Locate the cell with the specified text and output its (X, Y) center coordinate. 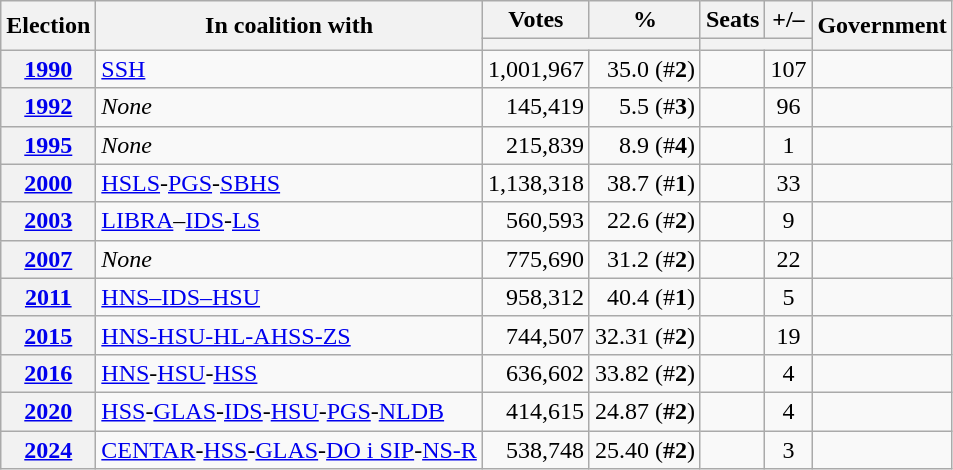
9 (788, 221)
CENTAR-HSS-GLAS-DO i SIP-NS-R (290, 449)
22.6 (#2) (644, 221)
In coalition with (290, 26)
1990 (48, 69)
HNS–IDS–HSU (290, 297)
HNS-HSU-HL-AHSS-ZS (290, 335)
2007 (48, 259)
33 (788, 183)
560,593 (536, 221)
1 (788, 145)
HNS-HSU-HSS (290, 373)
32.31 (#2) (644, 335)
+/– (788, 20)
538,748 (536, 449)
775,690 (536, 259)
5.5 (#3) (644, 107)
1,138,318 (536, 183)
107 (788, 69)
1,001,967 (536, 69)
744,507 (536, 335)
636,602 (536, 373)
Seats (732, 20)
1992 (48, 107)
2003 (48, 221)
25.40 (#2) (644, 449)
2015 (48, 335)
8.9 (#4) (644, 145)
LIBRA–IDS-LS (290, 221)
2000 (48, 183)
5 (788, 297)
2011 (48, 297)
Government (882, 26)
HSLS-PGS-SBHS (290, 183)
958,312 (536, 297)
35.0 (#2) (644, 69)
2024 (48, 449)
1995 (48, 145)
33.82 (#2) (644, 373)
Votes (536, 20)
31.2 (#2) (644, 259)
3 (788, 449)
24.87 (#2) (644, 411)
% (644, 20)
2020 (48, 411)
96 (788, 107)
215,839 (536, 145)
145,419 (536, 107)
38.7 (#1) (644, 183)
22 (788, 259)
SSH (290, 69)
2016 (48, 373)
19 (788, 335)
HSS-GLAS-IDS-HSU-PGS-NLDB (290, 411)
40.4 (#1) (644, 297)
414,615 (536, 411)
Election (48, 26)
